Find where the given text appears and provide that cell's center as (x, y) coordinate. 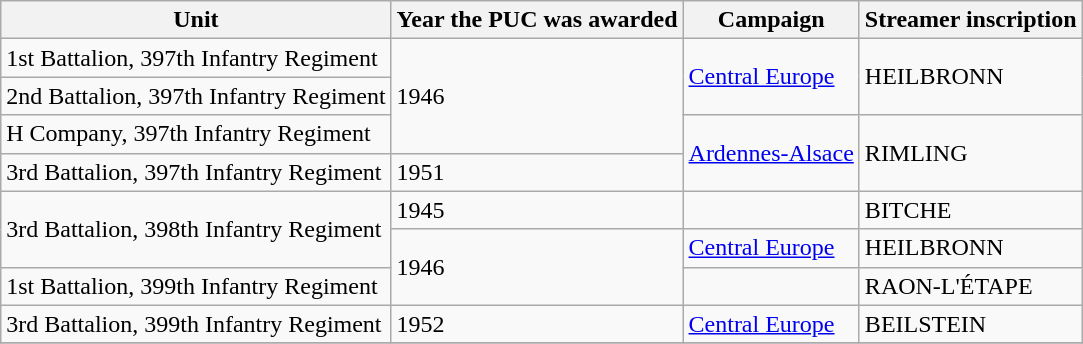
BITCHE (970, 210)
1945 (537, 210)
3rd Battalion, 399th Infantry Regiment (196, 324)
1951 (537, 172)
3rd Battalion, 397th Infantry Regiment (196, 172)
H Company, 397th Infantry Regiment (196, 134)
Streamer inscription (970, 20)
2nd Battalion, 397th Infantry Regiment (196, 96)
1st Battalion, 399th Infantry Regiment (196, 286)
Campaign (771, 20)
RAON-L'ÉTAPE (970, 286)
RIMLING (970, 153)
3rd Battalion, 398th Infantry Regiment (196, 229)
1st Battalion, 397th Infantry Regiment (196, 58)
Year the PUC was awarded (537, 20)
1952 (537, 324)
Ardennes-Alsace (771, 153)
Unit (196, 20)
BEILSTEIN (970, 324)
